Return the (X, Y) coordinate for the center point of the cell that contains the specified text.  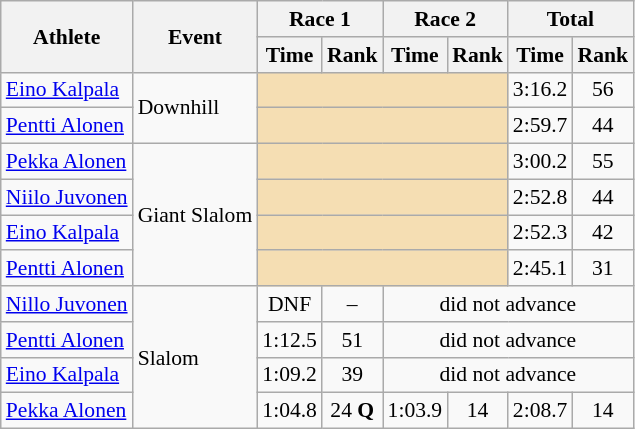
2:52.3 (540, 233)
DNF (290, 304)
39 (352, 375)
2:08.7 (540, 411)
51 (352, 340)
– (352, 304)
2:59.7 (540, 126)
Total (570, 19)
Downhill (196, 108)
3:16.2 (540, 90)
31 (602, 269)
Slalom (196, 357)
24 Q (352, 411)
2:45.1 (540, 269)
Nillo Juvonen (67, 304)
1:03.9 (416, 411)
56 (602, 90)
Niilo Juvonen (67, 197)
Athlete (67, 36)
55 (602, 162)
Event (196, 36)
Race 1 (320, 19)
3:00.2 (540, 162)
2:52.8 (540, 197)
Giant Slalom (196, 215)
1:12.5 (290, 340)
42 (602, 233)
1:09.2 (290, 375)
Race 2 (446, 19)
1:04.8 (290, 411)
